From the cell containing the given text, extract its center point as [X, Y] coordinate. 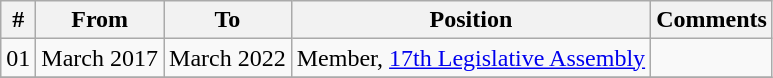
March 2017 [100, 58]
March 2022 [228, 58]
From [100, 20]
Position [470, 20]
Comments [712, 20]
# [18, 20]
Member, 17th Legislative Assembly [470, 58]
01 [18, 58]
To [228, 20]
